Determine the [X, Y] coordinate at the center of the cell enclosing the given text.  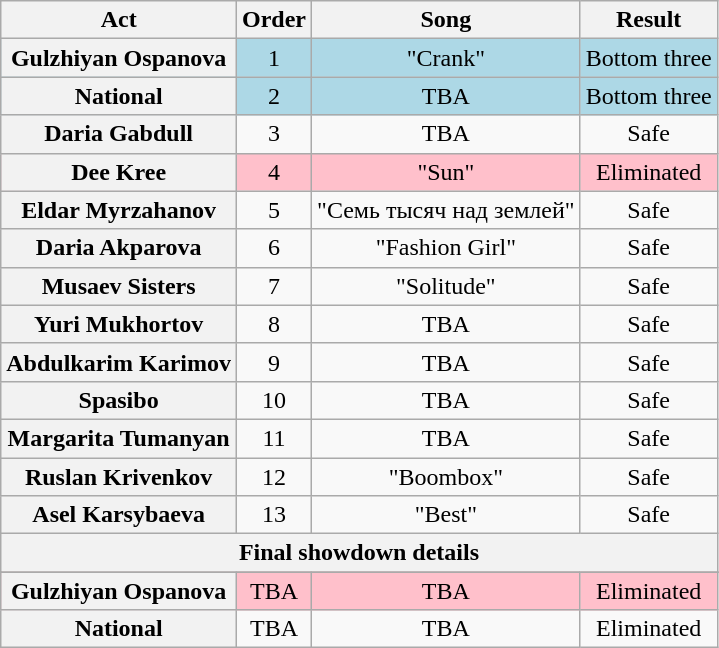
12 [274, 477]
Margarita Tumanyan [119, 438]
"Crank" [446, 58]
"Sun" [446, 172]
6 [274, 248]
Yuri Mukhortov [119, 324]
"Семь тысяч над землей" [446, 210]
Final showdown details [359, 553]
7 [274, 286]
8 [274, 324]
Song [446, 20]
1 [274, 58]
Eldar Myrzahanov [119, 210]
Daria Akparova [119, 248]
Abdulkarim Karimov [119, 362]
13 [274, 515]
Act [119, 20]
3 [274, 134]
Musaev Sisters [119, 286]
Spasibo [119, 400]
2 [274, 96]
Ruslan Krivenkov [119, 477]
4 [274, 172]
"Boombox" [446, 477]
Daria Gabdull [119, 134]
Order [274, 20]
9 [274, 362]
11 [274, 438]
"Solitude" [446, 286]
"Best" [446, 515]
Asel Karsybaeva [119, 515]
"Fashion Girl" [446, 248]
5 [274, 210]
Dee Kree [119, 172]
10 [274, 400]
Result [648, 20]
